From the cell containing the given text, extract its center point as (X, Y) coordinate. 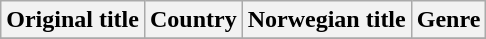
Norwegian title (326, 20)
Country (193, 20)
Original title (73, 20)
Genre (448, 20)
